Search for the cell housing the specified text and yield its [x, y] center coordinate. 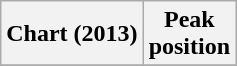
Peak position [189, 34]
Chart (2013) [72, 34]
